Find where the given text appears and provide that cell's center as (x, y) coordinate. 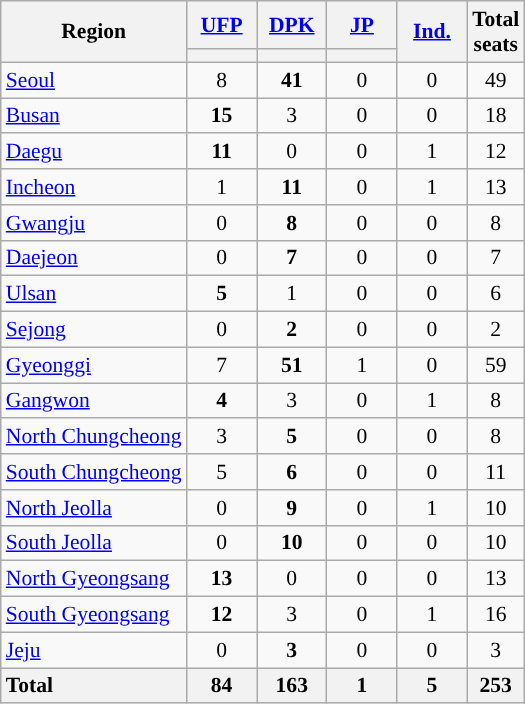
UFP (222, 25)
Gwangju (94, 223)
South Chungcheong (94, 472)
Gyeonggi (94, 365)
Ind. (432, 32)
9 (292, 508)
North Gyeongsang (94, 579)
North Chungcheong (94, 437)
Totalseats (496, 32)
16 (496, 615)
Busan (94, 116)
Seoul (94, 80)
253 (496, 686)
59 (496, 365)
84 (222, 686)
51 (292, 365)
Daegu (94, 152)
Sejong (94, 330)
Region (94, 32)
Incheon (94, 187)
Daejeon (94, 258)
South Jeolla (94, 543)
Ulsan (94, 294)
18 (496, 116)
Gangwon (94, 401)
163 (292, 686)
South Gyeongsang (94, 615)
15 (222, 116)
Total (94, 686)
41 (292, 80)
North Jeolla (94, 508)
Jeju (94, 650)
DPK (292, 25)
4 (222, 401)
JP (362, 25)
49 (496, 80)
